For the text-containing cell, return its midpoint in [X, Y] coordinate format. 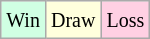
Draw [72, 20]
Win [24, 20]
Loss [126, 20]
